Find where the given text appears and provide that cell's center as (X, Y) coordinate. 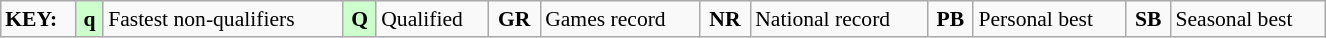
q (90, 19)
National record (838, 19)
KEY: (38, 19)
Q (360, 19)
Fastest non-qualifiers (223, 19)
NR (725, 19)
GR (514, 19)
Games record (620, 19)
Qualified (432, 19)
Seasonal best (1248, 19)
Personal best (1049, 19)
PB (950, 19)
SB (1148, 19)
